Find where the given text appears and provide that cell's center as [x, y] coordinate. 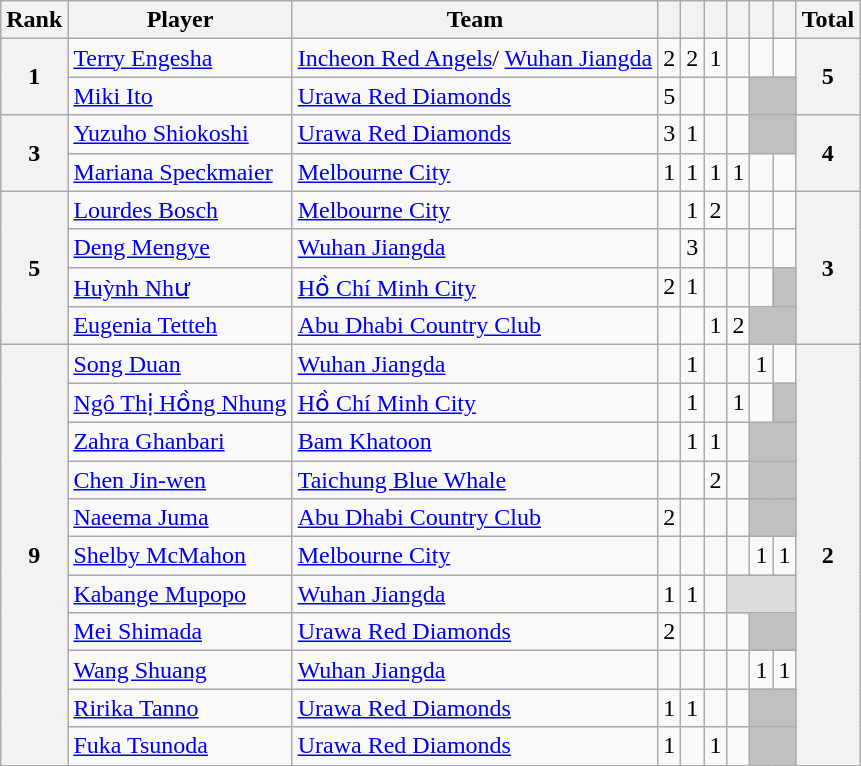
Mariana Speckmaier [180, 172]
Wang Shuang [180, 670]
Ririka Tanno [180, 708]
Huỳnh Như [180, 287]
9 [34, 555]
Total [828, 20]
Miki Ito [180, 96]
Song Duan [180, 364]
Chen Jin-wen [180, 479]
Kabange Mupopo [180, 594]
Rank [34, 20]
Incheon Red Angels/ Wuhan Jiangda [475, 58]
Mei Shimada [180, 632]
Naeema Juma [180, 518]
4 [828, 153]
Fuka Tsunoda [180, 746]
Eugenia Tetteh [180, 326]
Lourdes Bosch [180, 210]
Deng Mengye [180, 248]
Ngô Thị Hồng Nhung [180, 403]
Taichung Blue Whale [475, 479]
Zahra Ghanbari [180, 441]
Terry Engesha [180, 58]
Yuzuho Shiokoshi [180, 134]
Shelby McMahon [180, 556]
Player [180, 20]
Bam Khatoon [475, 441]
Team [475, 20]
